Scan for the cell matching the given text and deliver its (X, Y) coordinate at center. 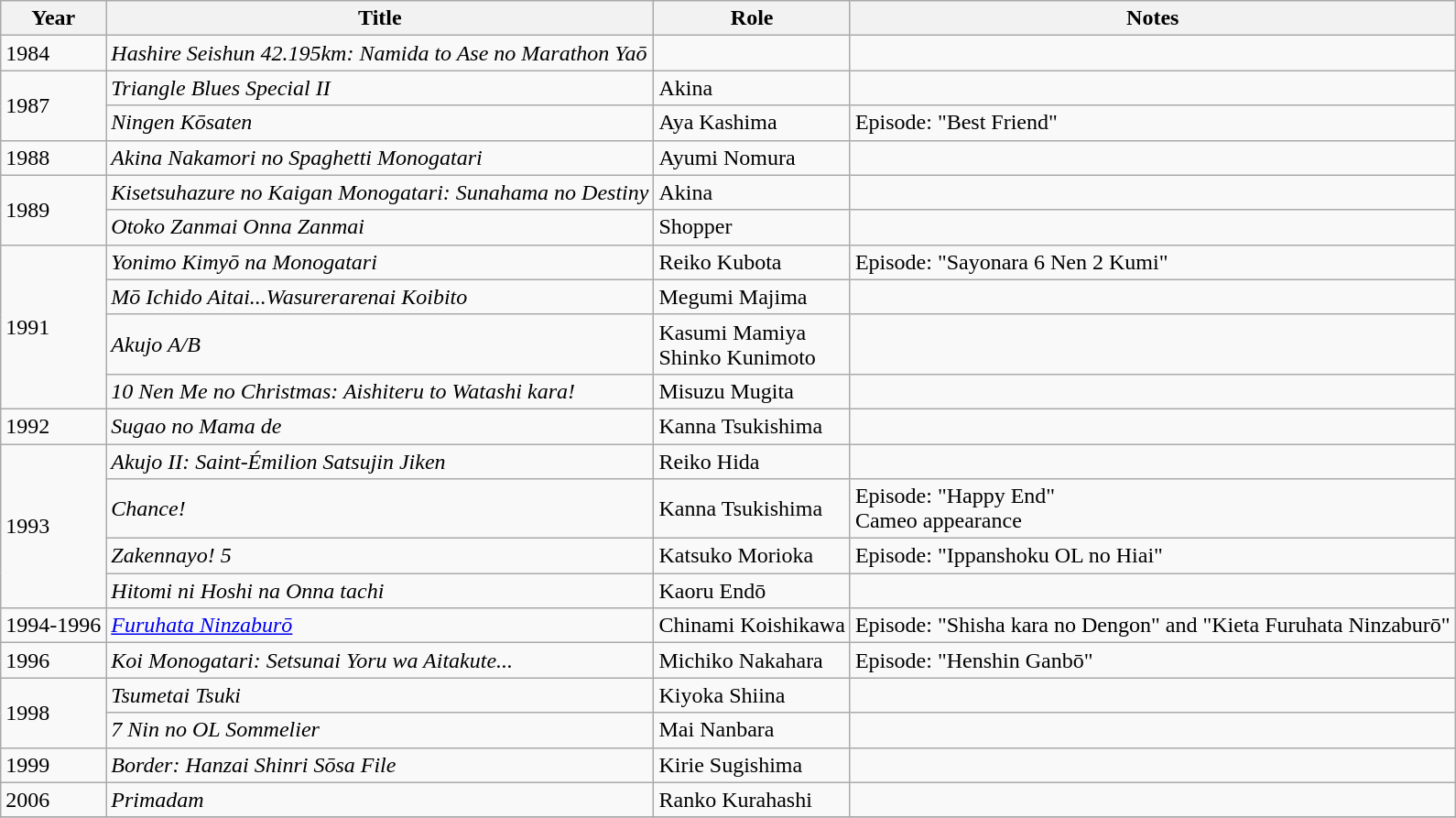
Tsumetai Tsuki (380, 695)
Akujo II: Saint-Émilion Satsujin Jiken (380, 461)
1992 (53, 426)
Kiyoka Shiina (752, 695)
Furuhata Ninzaburō (380, 626)
1999 (53, 765)
Ningen Kōsaten (380, 123)
1987 (53, 105)
Hashire Seishun 42.195km: Namida to Ase no Marathon Yaō (380, 53)
Michiko Nakahara (752, 660)
Episode: "Happy End"Cameo appearance (1152, 509)
Episode: "Sayonara 6 Nen 2 Kumi" (1152, 262)
Megumi Majima (752, 297)
Zakennayo! 5 (380, 556)
Misuzu Mugita (752, 391)
Reiko Kubota (752, 262)
Kisetsuhazure no Kaigan Monogatari: Sunahama no Destiny (380, 192)
1993 (53, 526)
Notes (1152, 18)
Episode: "Henshin Ganbō" (1152, 660)
2006 (53, 800)
7 Nin no OL Sommelier (380, 730)
Mai Nanbara (752, 730)
Akujo A/B (380, 344)
Kirie Sugishima (752, 765)
Aya Kashima (752, 123)
Kaoru Endō (752, 591)
Episode: "Best Friend" (1152, 123)
10 Nen Me no Christmas: Aishiteru to Watashi kara! (380, 391)
Year (53, 18)
Chance! (380, 509)
Episode: "Shisha kara no Dengon" and "Kieta Furuhata Ninzaburō" (1152, 626)
Katsuko Morioka (752, 556)
Role (752, 18)
1988 (53, 158)
1994-1996 (53, 626)
1989 (53, 210)
1996 (53, 660)
Primadam (380, 800)
1998 (53, 713)
Otoko Zanmai Onna Zanmai (380, 227)
Koi Monogatari: Setsunai Yoru wa Aitakute... (380, 660)
Ayumi Nomura (752, 158)
Triangle Blues Special II (380, 88)
Hitomi ni Hoshi na Onna tachi (380, 591)
Chinami Koishikawa (752, 626)
Yonimo Kimyō na Monogatari (380, 262)
Border: Hanzai Shinri Sōsa File (380, 765)
Ranko Kurahashi (752, 800)
Akina Nakamori no Spaghetti Monogatari (380, 158)
1991 (53, 326)
Shopper (752, 227)
Episode: "Ippanshoku OL no Hiai" (1152, 556)
Kasumi MamiyaShinko Kunimoto (752, 344)
Title (380, 18)
Mō Ichido Aitai...Wasurerarenai Koibito (380, 297)
Reiko Hida (752, 461)
Sugao no Mama de (380, 426)
1984 (53, 53)
